Scan for the cell matching the given text and deliver its (x, y) coordinate at center. 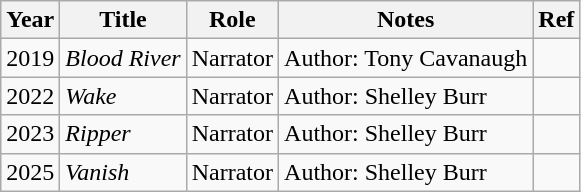
Ripper (123, 134)
Vanish (123, 172)
2025 (30, 172)
Ref (556, 20)
2022 (30, 96)
Wake (123, 96)
Title (123, 20)
Year (30, 20)
2023 (30, 134)
Blood River (123, 58)
Notes (406, 20)
Author: Tony Cavanaugh (406, 58)
Role (232, 20)
2019 (30, 58)
